Output the [X, Y] coordinate of the center of the cell containing the given text.  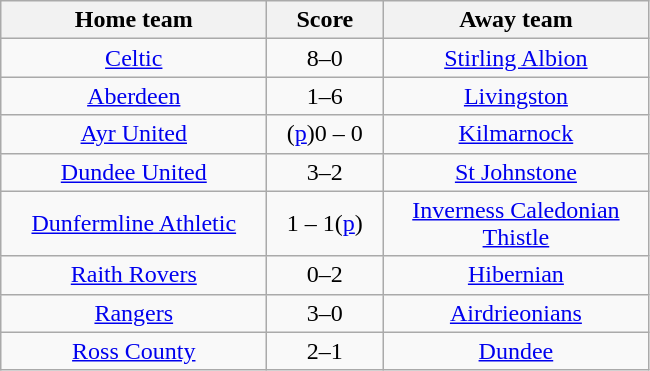
3–0 [325, 313]
3–2 [325, 172]
Away team [516, 20]
Hibernian [516, 275]
Ayr United [134, 134]
0–2 [325, 275]
2–1 [325, 351]
Stirling Albion [516, 58]
Raith Rovers [134, 275]
Dundee [516, 351]
Celtic [134, 58]
Airdrieonians [516, 313]
1–6 [325, 96]
8–0 [325, 58]
Dundee United [134, 172]
Dunfermline Athletic [134, 224]
St Johnstone [516, 172]
Score [325, 20]
Kilmarnock [516, 134]
(p)0 – 0 [325, 134]
Inverness Caledonian Thistle [516, 224]
Rangers [134, 313]
Livingston [516, 96]
Home team [134, 20]
1 – 1(p) [325, 224]
Aberdeen [134, 96]
Ross County [134, 351]
